Scan for the cell matching the given text and deliver its [X, Y] coordinate at center. 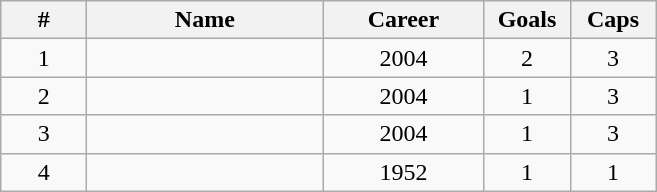
Caps [613, 20]
1952 [404, 172]
Goals [527, 20]
# [44, 20]
Career [404, 20]
Name [205, 20]
4 [44, 172]
